Detect which cell encompasses the target text, then output its [x, y] center coordinate. 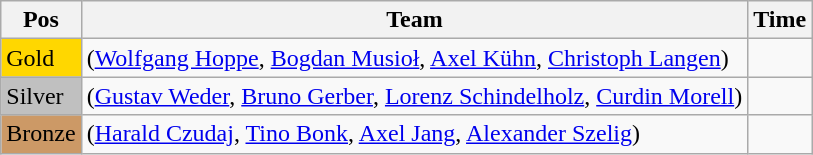
Team [414, 20]
Gold [41, 58]
Silver [41, 96]
(Wolfgang Hoppe, Bogdan Musioł, Axel Kühn, Christoph Langen) [414, 58]
(Harald Czudaj, Tino Bonk, Axel Jang, Alexander Szelig) [414, 134]
(Gustav Weder, Bruno Gerber, Lorenz Schindelholz, Curdin Morell) [414, 96]
Pos [41, 20]
Bronze [41, 134]
Time [780, 20]
